Identify which cell holds the provided text, then report its [X, Y] central coordinate. 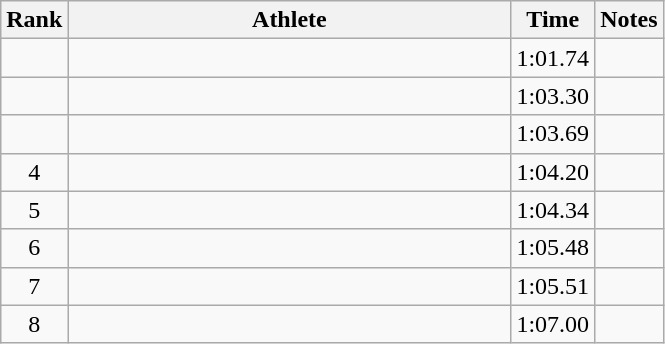
Athlete [290, 20]
1:01.74 [553, 58]
Rank [34, 20]
1:05.48 [553, 248]
Time [553, 20]
1:03.69 [553, 134]
1:07.00 [553, 324]
Notes [629, 20]
4 [34, 172]
8 [34, 324]
5 [34, 210]
1:04.20 [553, 172]
7 [34, 286]
1:05.51 [553, 286]
6 [34, 248]
1:04.34 [553, 210]
1:03.30 [553, 96]
